Determine the (x, y) coordinate at the center of the cell enclosing the given text.  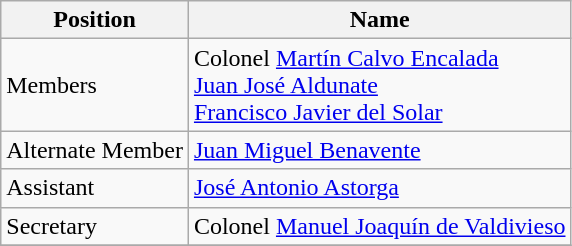
Name (380, 20)
José Antonio Astorga (380, 188)
Assistant (95, 188)
Secretary (95, 226)
Colonel Manuel Joaquín de Valdivieso (380, 226)
Juan Miguel Benavente (380, 150)
Alternate Member (95, 150)
Position (95, 20)
Colonel Martín Calvo EncaladaJuan José AldunateFrancisco Javier del Solar (380, 85)
Members (95, 85)
